Search for the cell housing the specified text and yield its (X, Y) center coordinate. 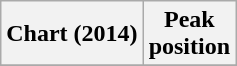
Chart (2014) (72, 34)
Peakposition (189, 34)
